For the text-containing cell, return its midpoint in (x, y) coordinate format. 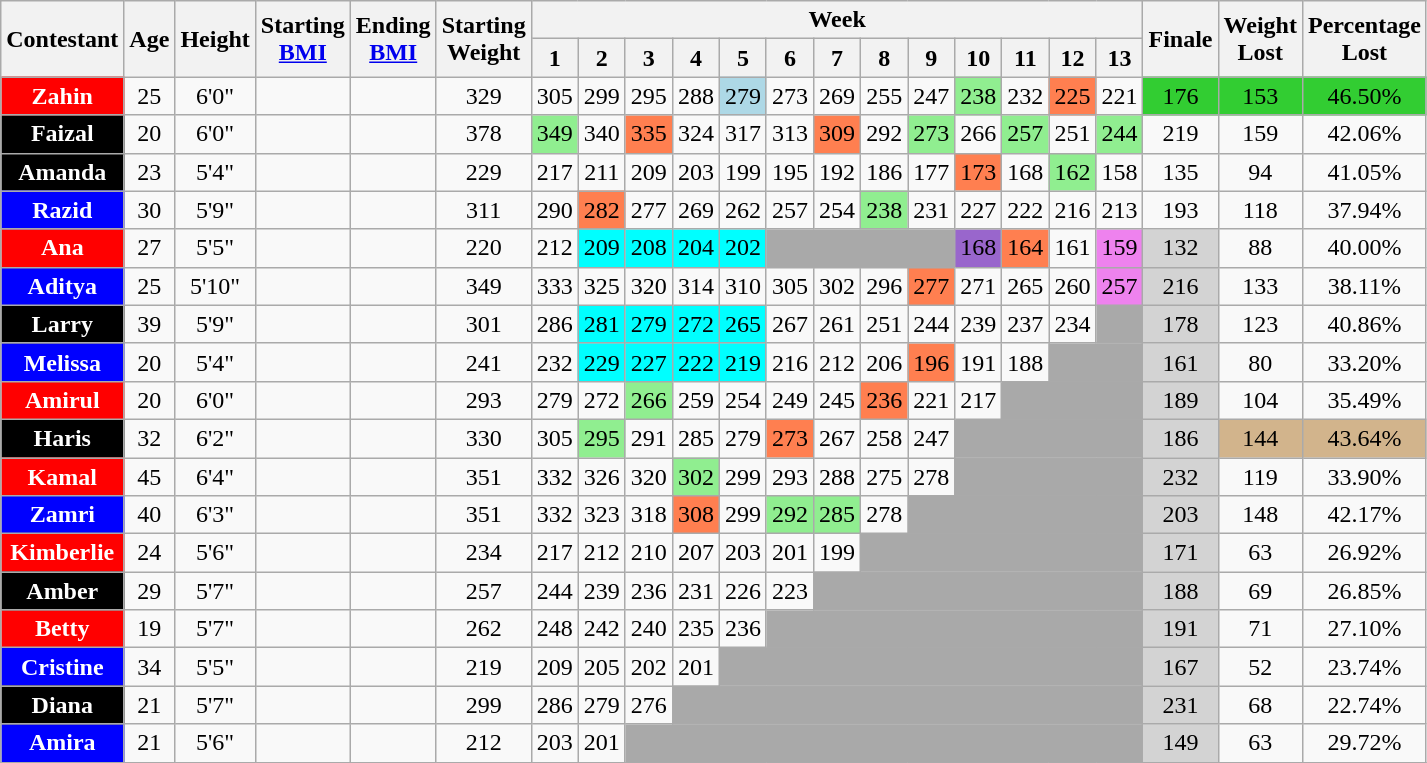
22.74% (1364, 705)
Height (215, 39)
333 (554, 286)
24 (150, 553)
34 (150, 667)
42.17% (1364, 515)
206 (884, 362)
249 (790, 400)
207 (696, 553)
313 (790, 134)
40.86% (1364, 324)
3 (648, 58)
Kamal (62, 477)
260 (1072, 286)
211 (602, 172)
176 (1180, 96)
2 (602, 58)
Amira (62, 743)
Contestant (62, 39)
6'2" (215, 438)
23.74% (1364, 667)
177 (932, 172)
248 (554, 629)
4 (696, 58)
104 (1260, 400)
226 (742, 591)
378 (484, 134)
164 (1026, 248)
38.11% (1364, 286)
1 (554, 58)
94 (1260, 172)
Kimberlie (62, 553)
204 (696, 248)
178 (1180, 324)
240 (648, 629)
Faizal (62, 134)
149 (1180, 743)
255 (884, 96)
Zamri (62, 515)
9 (932, 58)
19 (150, 629)
245 (838, 400)
210 (648, 553)
276 (648, 705)
Haris (62, 438)
242 (602, 629)
Amanda (62, 172)
88 (1260, 248)
11 (1026, 58)
Week (837, 20)
296 (884, 286)
39 (150, 324)
Betty (62, 629)
330 (484, 438)
144 (1260, 438)
12 (1072, 58)
314 (696, 286)
258 (884, 438)
29.72% (1364, 743)
225 (1072, 96)
171 (1180, 553)
223 (790, 591)
123 (1260, 324)
40.00% (1364, 248)
213 (1120, 210)
5'10" (215, 286)
Diana (62, 705)
PercentageLost (1364, 39)
220 (484, 248)
6'4" (215, 477)
340 (602, 134)
26.92% (1364, 553)
33.20% (1364, 362)
167 (1180, 667)
Amirul (62, 400)
WeightLost (1260, 39)
6 (790, 58)
325 (602, 286)
318 (648, 515)
69 (1260, 591)
Finale (1180, 39)
46.50% (1364, 96)
259 (696, 400)
308 (696, 515)
Aditya (62, 286)
Cristine (62, 667)
42.06% (1364, 134)
290 (554, 210)
193 (1180, 210)
80 (1260, 362)
135 (1180, 172)
326 (602, 477)
271 (978, 286)
133 (1260, 286)
310 (742, 286)
281 (602, 324)
317 (742, 134)
45 (150, 477)
282 (602, 210)
32 (150, 438)
43.64% (1364, 438)
27.10% (1364, 629)
10 (978, 58)
Ana (62, 248)
261 (838, 324)
37.94% (1364, 210)
235 (696, 629)
6'3" (215, 515)
27 (150, 248)
7 (838, 58)
8 (884, 58)
5 (742, 58)
192 (838, 172)
35.49% (1364, 400)
Zahin (62, 96)
241 (484, 362)
119 (1260, 477)
324 (696, 134)
335 (648, 134)
162 (1072, 172)
71 (1260, 629)
208 (648, 248)
275 (884, 477)
153 (1260, 96)
309 (838, 134)
33.90% (1364, 477)
29 (150, 591)
EndingBMI (393, 39)
148 (1260, 515)
195 (790, 172)
329 (484, 96)
13 (1120, 58)
205 (602, 667)
118 (1260, 210)
196 (932, 362)
323 (602, 515)
52 (1260, 667)
40 (150, 515)
158 (1120, 172)
Razid (62, 210)
189 (1180, 400)
23 (150, 172)
173 (978, 172)
132 (1180, 248)
41.05% (1364, 172)
Age (150, 39)
291 (648, 438)
Melissa (62, 362)
311 (484, 210)
26.85% (1364, 591)
237 (1026, 324)
Larry (62, 324)
Amber (62, 591)
StartingBMI (302, 39)
30 (150, 210)
68 (1260, 705)
301 (484, 324)
StartingWeight (484, 39)
